Search for the cell housing the specified text and yield its [X, Y] center coordinate. 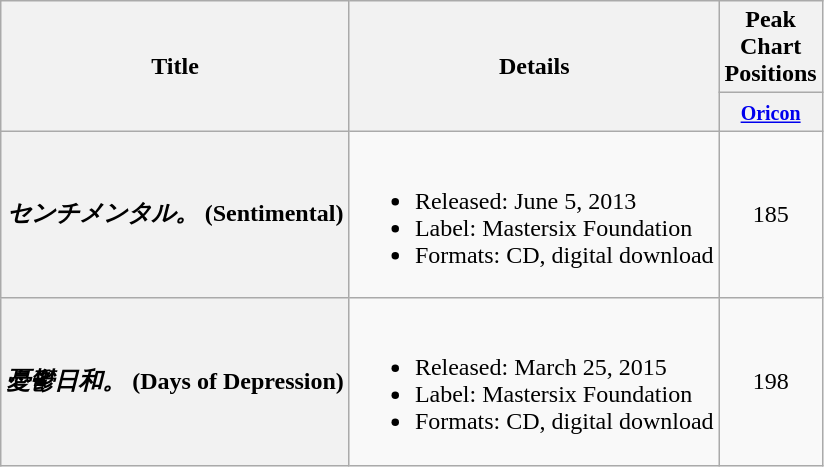
198 [770, 382]
Details [534, 66]
Peak Chart Positions [770, 47]
センチメンタル。 (Sentimental) [176, 214]
Released: June 5, 2013Label: Mastersix FoundationFormats: CD, digital download [534, 214]
185 [770, 214]
Released: March 25, 2015Label: Mastersix FoundationFormats: CD, digital download [534, 382]
Title [176, 66]
憂鬱日和。 (Days of Depression) [176, 382]
Oricon [770, 112]
